Find where the given text appears and provide that cell's center as [X, Y] coordinate. 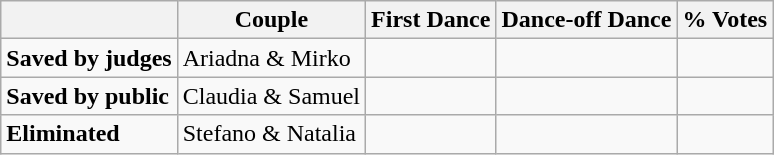
Couple [271, 20]
Saved by judges [89, 58]
First Dance [431, 20]
Dance-off Dance [586, 20]
% Votes [725, 20]
Stefano & Natalia [271, 134]
Saved by public [89, 96]
Ariadna & Mirko [271, 58]
Eliminated [89, 134]
Claudia & Samuel [271, 96]
